Determine the [X, Y] coordinate at the center of the cell enclosing the given text.  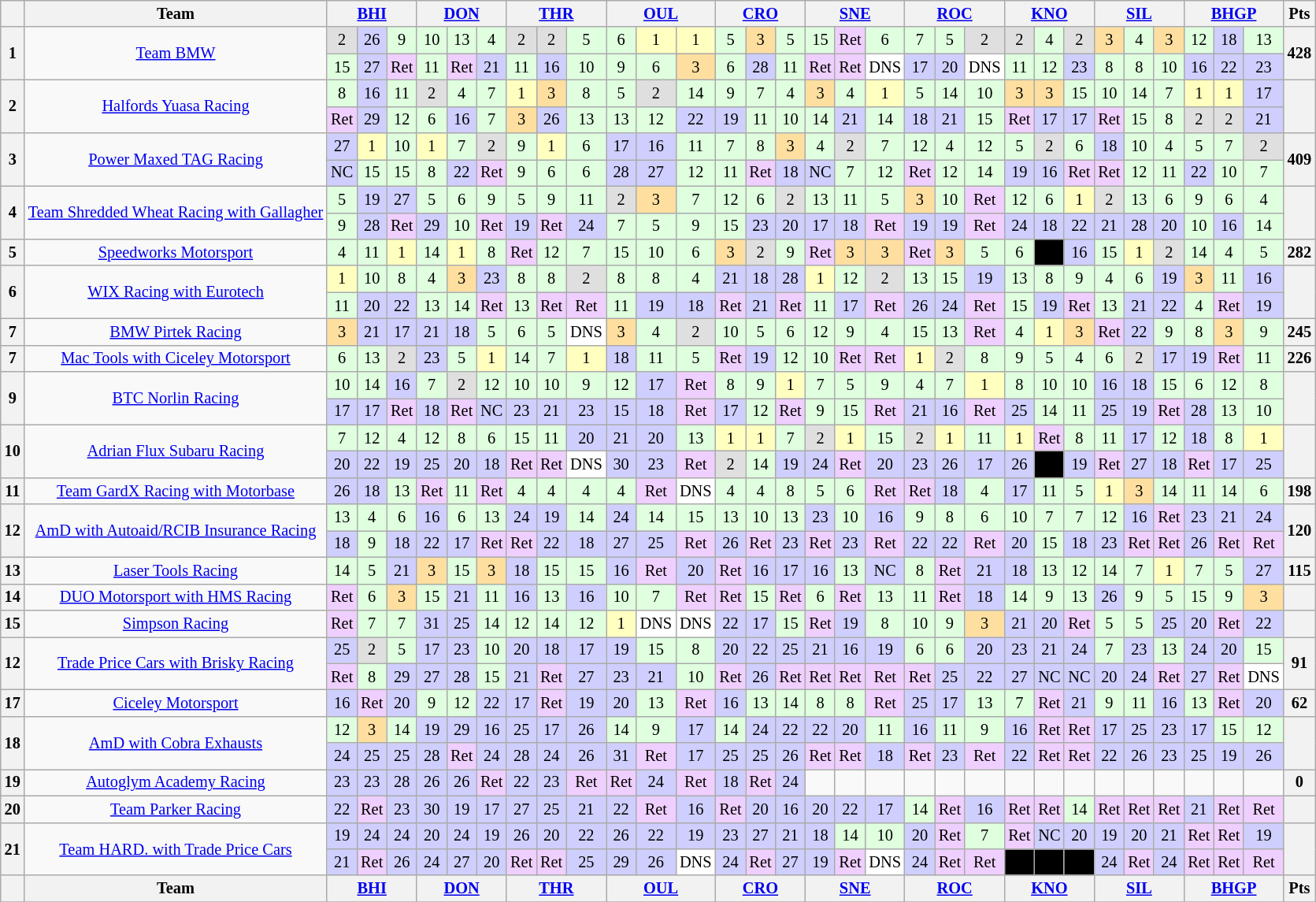
Speedworks Motorsport [176, 252]
WIX Racing with Eurotech [176, 291]
BMW Pirtek Racing [176, 332]
409 [1299, 159]
Team Parker Racing [176, 809]
Halfords Yuasa Racing [176, 106]
Adrian Flux Subaru Racing [176, 451]
120 [1299, 531]
115 [1299, 570]
Laser Tools Racing [176, 570]
DUO Motorsport with HMS Racing [176, 597]
AmD with Cobra Exhausts [176, 742]
Power Maxed TAG Racing [176, 159]
0 [1299, 782]
245 [1299, 332]
AmD with Autoaid/RCIB Insurance Racing [176, 531]
428 [1299, 54]
Mac Tools with Ciceley Motorsport [176, 358]
91 [1299, 663]
198 [1299, 491]
BTC Norlin Racing [176, 399]
Team BMW [176, 54]
Ciceley Motorsport [176, 703]
Simpson Racing [176, 623]
Team GardX Racing with Motorbase [176, 491]
282 [1299, 252]
Team Shredded Wheat Racing with Gallagher [176, 213]
226 [1299, 358]
62 [1299, 703]
Trade Price Cars with Brisky Racing [176, 663]
Team HARD. with Trade Price Cars [176, 849]
Autoglym Academy Racing [176, 782]
